Find where the given text appears and provide that cell's center as (x, y) coordinate. 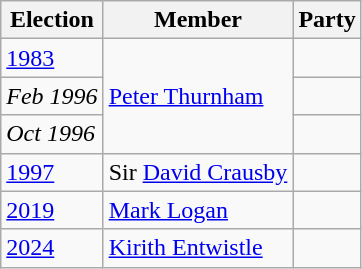
Sir David Crausby (198, 172)
2019 (52, 210)
Party (327, 20)
Mark Logan (198, 210)
2024 (52, 248)
Feb 1996 (52, 96)
Election (52, 20)
Peter Thurnham (198, 96)
1983 (52, 58)
Kirith Entwistle (198, 248)
1997 (52, 172)
Member (198, 20)
Oct 1996 (52, 134)
